Pinpoint the cell where the given text exists, returning its (x, y) midpoint coordinate. 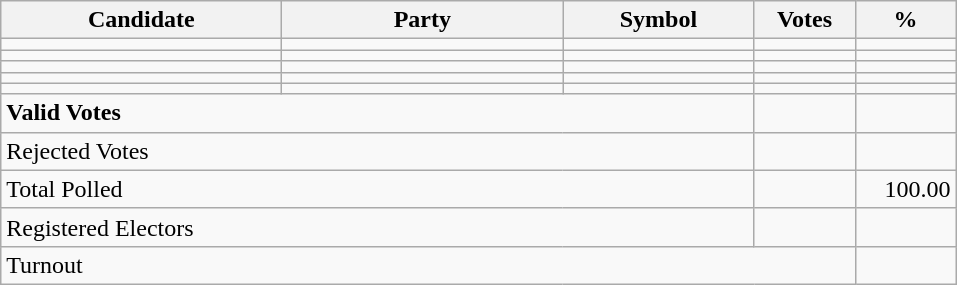
Rejected Votes (378, 151)
Votes (804, 20)
Candidate (142, 20)
Party (422, 20)
Total Polled (378, 189)
Symbol (658, 20)
% (906, 20)
Registered Electors (378, 227)
100.00 (906, 189)
Valid Votes (378, 113)
Turnout (428, 265)
